From the cell containing the given text, extract its center point as [X, Y] coordinate. 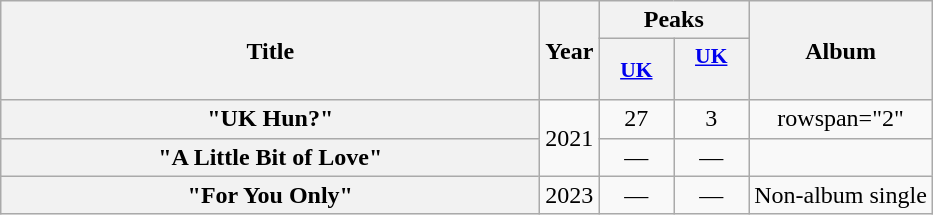
"UK Hun?" [270, 119]
"A Little Bit of Love" [270, 157]
2023 [570, 195]
Year [570, 50]
Non-album single [841, 195]
rowspan="2" [841, 119]
"For You Only" [270, 195]
Title [270, 50]
3 [712, 119]
Peaks [674, 20]
27 [636, 119]
Album [841, 50]
2021 [570, 138]
